Find where the given text appears and provide that cell's center as (x, y) coordinate. 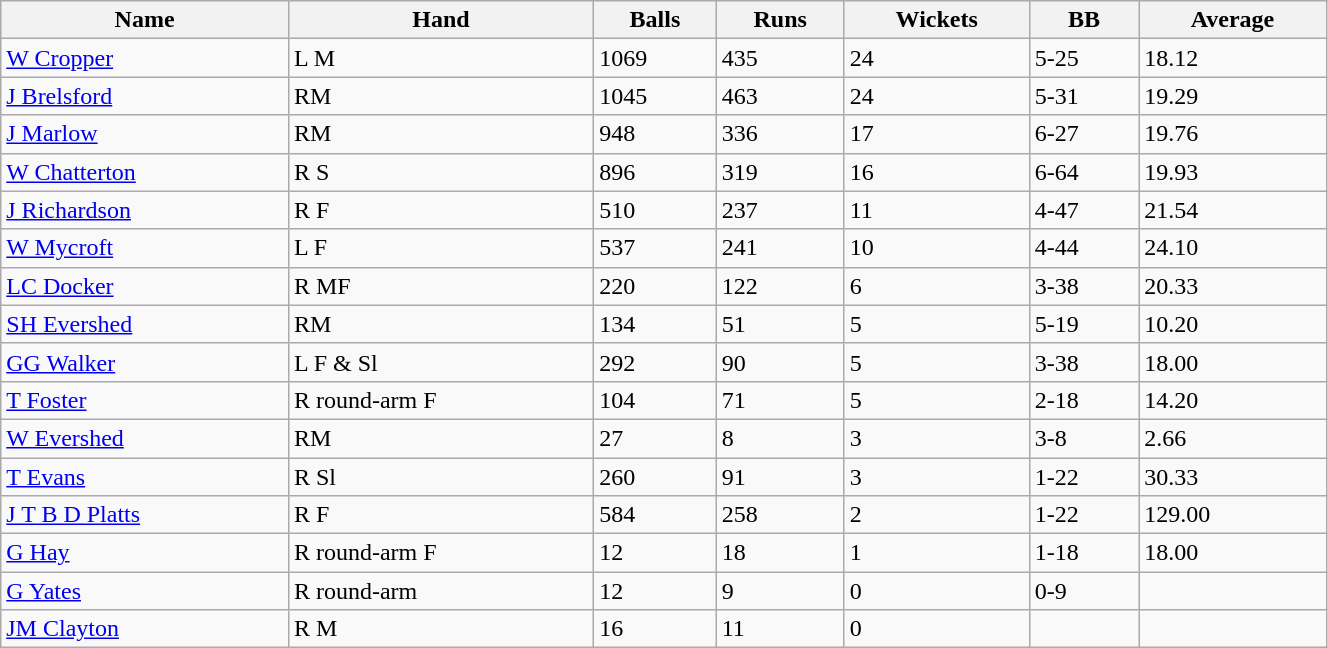
134 (656, 324)
Name (145, 20)
Balls (656, 20)
336 (780, 134)
18.12 (1233, 58)
1-18 (1084, 553)
4-44 (1084, 248)
J Marlow (145, 134)
Runs (780, 20)
9 (780, 591)
2.66 (1233, 438)
GG Walker (145, 362)
5-31 (1084, 96)
Average (1233, 20)
463 (780, 96)
896 (656, 172)
10.20 (1233, 324)
8 (780, 438)
L M (440, 58)
J Richardson (145, 210)
JM Clayton (145, 629)
19.76 (1233, 134)
1045 (656, 96)
6 (936, 286)
91 (780, 477)
21.54 (1233, 210)
W Evershed (145, 438)
BB (1084, 20)
129.00 (1233, 515)
5-19 (1084, 324)
Hand (440, 20)
G Yates (145, 591)
T Evans (145, 477)
71 (780, 400)
6-27 (1084, 134)
R Sl (440, 477)
W Chatterton (145, 172)
J T B D Platts (145, 515)
L F (440, 248)
948 (656, 134)
2-18 (1084, 400)
260 (656, 477)
18 (780, 553)
3-8 (1084, 438)
510 (656, 210)
G Hay (145, 553)
241 (780, 248)
122 (780, 286)
258 (780, 515)
2 (936, 515)
237 (780, 210)
T Foster (145, 400)
4-47 (1084, 210)
14.20 (1233, 400)
1 (936, 553)
220 (656, 286)
24.10 (1233, 248)
R MF (440, 286)
LC Docker (145, 286)
R S (440, 172)
104 (656, 400)
319 (780, 172)
292 (656, 362)
1069 (656, 58)
90 (780, 362)
5-25 (1084, 58)
27 (656, 438)
Wickets (936, 20)
435 (780, 58)
10 (936, 248)
19.29 (1233, 96)
30.33 (1233, 477)
SH Evershed (145, 324)
L F & Sl (440, 362)
R M (440, 629)
0-9 (1084, 591)
19.93 (1233, 172)
R round-arm (440, 591)
J Brelsford (145, 96)
51 (780, 324)
584 (656, 515)
W Mycroft (145, 248)
W Cropper (145, 58)
20.33 (1233, 286)
537 (656, 248)
6-64 (1084, 172)
17 (936, 134)
